Return the [X, Y] coordinate for the center point of the cell that contains the specified text.  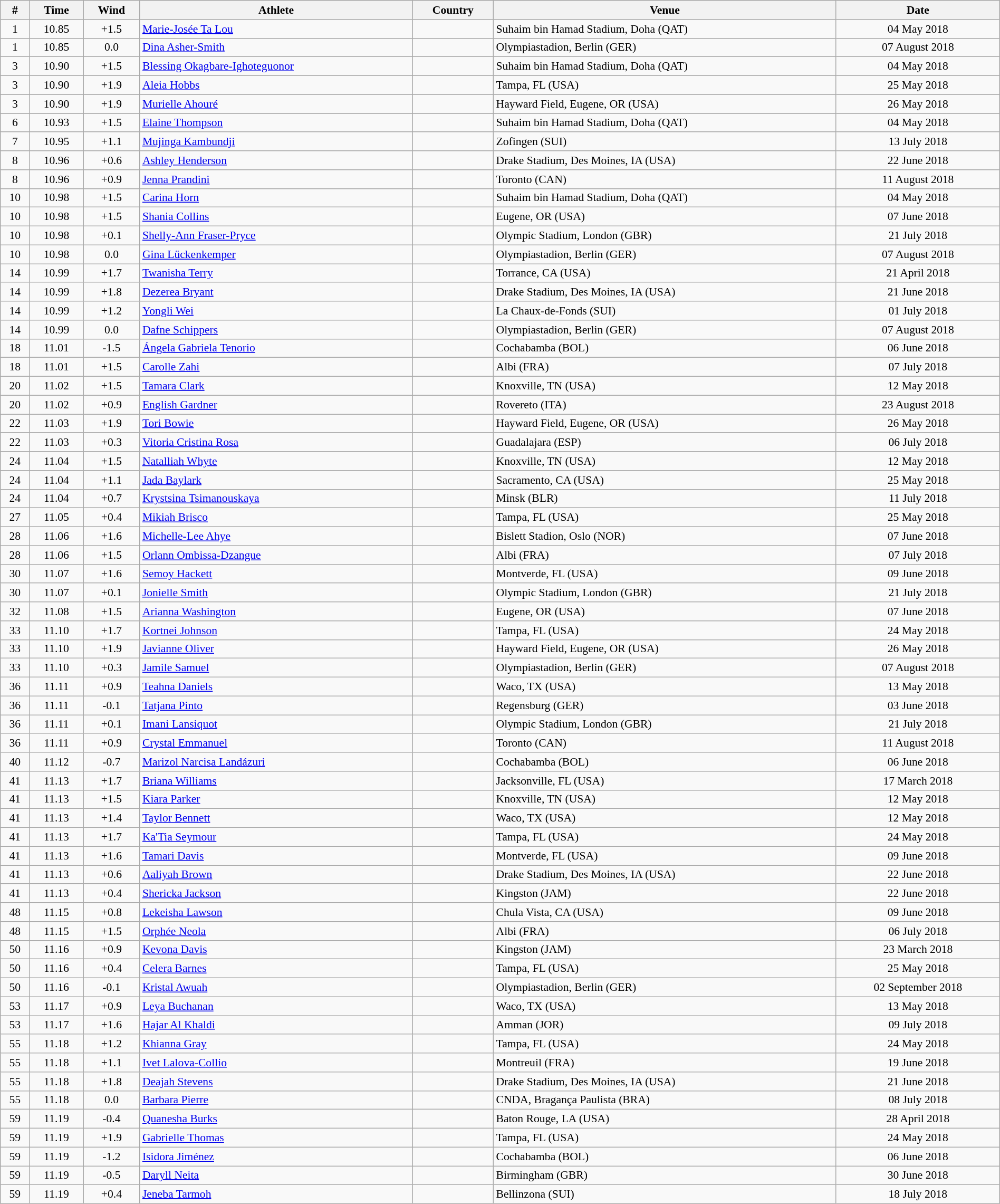
11.08 [56, 611]
Leya Buchanan [276, 1006]
Daryll Neita [276, 1176]
Yongli Wei [276, 311]
Blessing Okagbare-Ighoteguonor [276, 66]
Marie-Josée Ta Lou [276, 29]
11.05 [56, 518]
Krystsina Tsimanouskaya [276, 499]
23 August 2018 [918, 405]
Kortnei Johnson [276, 630]
Shania Collins [276, 217]
Gabrielle Thomas [276, 1138]
Isidora Jiménez [276, 1157]
Elaine Thompson [276, 123]
10.95 [56, 142]
Taylor Bennett [276, 818]
+0.7 [112, 499]
Carolle Zahi [276, 367]
40 [15, 762]
Dina Asher-Smith [276, 47]
Briana Williams [276, 781]
Javianne Oliver [276, 649]
Murielle Ahouré [276, 104]
-0.4 [112, 1119]
Baton Rouge, LA (USA) [665, 1119]
Lekeisha Lawson [276, 912]
Kiara Parker [276, 799]
Zofingen (SUI) [665, 142]
Jada Baylark [276, 480]
Aaliyah Brown [276, 875]
Deajah Stevens [276, 1082]
10.93 [56, 123]
Marizol Narcisa Landázuri [276, 762]
Mikiah Brisco [276, 518]
Rovereto (ITA) [665, 405]
Michelle-Lee Ahye [276, 537]
-1.2 [112, 1157]
Jenna Prandini [276, 179]
32 [15, 611]
Bellinzona (SUI) [665, 1195]
Shericka Jackson [276, 894]
Guadalajara (ESP) [665, 443]
Semoy Hackett [276, 574]
Teahna Daniels [276, 687]
23 March 2018 [918, 950]
Kristal Awuah [276, 988]
Date [918, 10]
Jamile Samuel [276, 668]
Tamari Davis [276, 856]
Twanisha Terry [276, 273]
Birmingham (GBR) [665, 1176]
Jacksonville, FL (USA) [665, 781]
Amman (JOR) [665, 1025]
CNDA, Bragança Paulista (BRA) [665, 1100]
Quanesha Burks [276, 1119]
Dezerea Bryant [276, 292]
Dafne Schippers [276, 330]
Arianna Washington [276, 611]
03 June 2018 [918, 705]
21 April 2018 [918, 273]
18 July 2018 [918, 1195]
Country [453, 10]
Tori Bowie [276, 424]
+0.8 [112, 912]
6 [15, 123]
Barbara Pierre [276, 1100]
Ángela Gabriela Tenorio [276, 348]
Orlann Ombissa-Dzangue [276, 555]
30 June 2018 [918, 1176]
09 July 2018 [918, 1025]
19 June 2018 [918, 1063]
Jeneba Tarmoh [276, 1195]
+1.4 [112, 818]
Ivet Lalova-Collio [276, 1063]
Ashley Henderson [276, 160]
Bislett Stadion, Oslo (NOR) [665, 537]
Wind [112, 10]
Torrance, CA (USA) [665, 273]
Imani Lansiquot [276, 724]
11 July 2018 [918, 499]
01 July 2018 [918, 311]
7 [15, 142]
Montreuil (FRA) [665, 1063]
Kevona Davis [276, 950]
28 April 2018 [918, 1119]
Gina Lückenkemper [276, 254]
Regensburg (GER) [665, 705]
Tatjana Pinto [276, 705]
08 July 2018 [918, 1100]
02 September 2018 [918, 988]
Celera Barnes [276, 969]
Athlete [276, 10]
# [15, 10]
Crystal Emmanuel [276, 743]
27 [15, 518]
Mujinga Kambundji [276, 142]
Minsk (BLR) [665, 499]
-1.5 [112, 348]
Ka'Tia Seymour [276, 837]
La Chaux-de-Fonds (SUI) [665, 311]
Khianna Gray [276, 1044]
English Gardner [276, 405]
Vitoria Cristina Rosa [276, 443]
Hajar Al Khaldi [276, 1025]
Time [56, 10]
13 July 2018 [918, 142]
-0.5 [112, 1176]
11.12 [56, 762]
Jonielle Smith [276, 593]
Chula Vista, CA (USA) [665, 912]
-0.7 [112, 762]
Natalliah Whyte [276, 461]
Sacramento, CA (USA) [665, 480]
Tamara Clark [276, 386]
Carina Horn [276, 198]
17 March 2018 [918, 781]
Shelly-Ann Fraser-Pryce [276, 236]
Venue [665, 10]
Orphée Neola [276, 931]
Aleia Hobbs [276, 85]
